Scan for the cell matching the given text and deliver its [X, Y] coordinate at center. 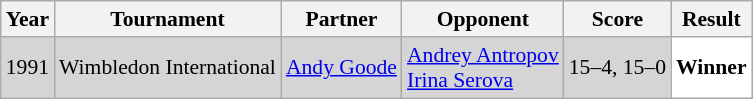
1991 [28, 68]
15–4, 15–0 [618, 68]
Winner [712, 68]
Partner [342, 19]
Tournament [168, 19]
Wimbledon International [168, 68]
Year [28, 19]
Score [618, 19]
Opponent [483, 19]
Andrey Antropov Irina Serova [483, 68]
Andy Goode [342, 68]
Result [712, 19]
